Determine the [x, y] coordinate at the center of the cell enclosing the given text.  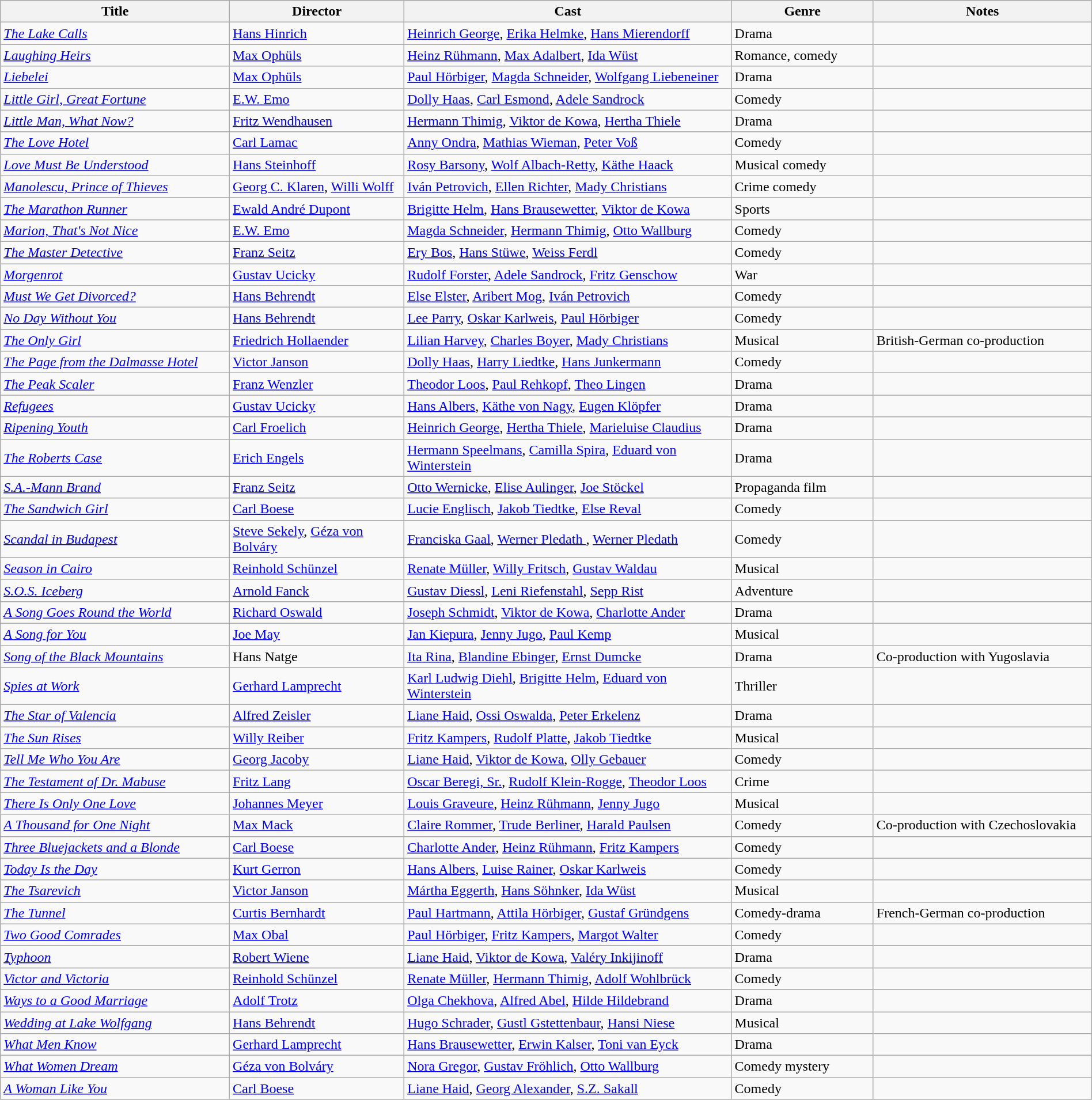
Dolly Haas, Harry Liedtke, Hans Junkermann [568, 362]
Romance, comedy [802, 55]
Tell Me Who You Are [115, 760]
Olga Chekhova, Alfred Abel, Hilde Hildebrand [568, 1000]
Co-production with Yugoslavia [983, 656]
Scandal in Budapest [115, 539]
Iván Petrovich, Ellen Richter, Mady Christians [568, 187]
Jan Kiepura, Jenny Jugo, Paul Kemp [568, 634]
Magda Schneider, Hermann Thimig, Otto Wallburg [568, 230]
Richard Oswald [317, 612]
Heinrich George, Erika Helmke, Hans Mierendorff [568, 33]
The Lake Calls [115, 33]
Renate Müller, Hermann Thimig, Adolf Wohlbrück [568, 978]
Curtis Bernhardt [317, 913]
Thriller [802, 686]
Manolescu, Prince of Thieves [115, 187]
The Marathon Runner [115, 208]
Hans Albers, Käthe von Nagy, Eugen Klöpfer [568, 406]
Max Obal [317, 935]
Georg Jacoby [317, 760]
Spies at Work [115, 686]
Liane Haid, Viktor de Kowa, Valéry Inkijinoff [568, 957]
Marion, That's Not Nice [115, 230]
Robert Wiene [317, 957]
The Sun Rises [115, 738]
Steve Sekely, Géza von Bolváry [317, 539]
A Thousand for One Night [115, 825]
What Women Dream [115, 1067]
Paul Hartmann, Attila Hörbiger, Gustaf Gründgens [568, 913]
The Star of Valencia [115, 716]
Paul Hörbiger, Magda Schneider, Wolfgang Liebeneiner [568, 77]
Dolly Haas, Carl Esmond, Adele Sandrock [568, 99]
Genre [802, 12]
British-German co-production [983, 340]
Karl Ludwig Diehl, Brigitte Helm, Eduard von Winterstein [568, 686]
Crime comedy [802, 187]
Must We Get Divorced? [115, 297]
Hans Hinrich [317, 33]
Mártha Eggerth, Hans Söhnker, Ida Wüst [568, 891]
No Day Without You [115, 318]
Hans Steinhoff [317, 165]
Franz Wenzler [317, 384]
Liane Haid, Viktor de Kowa, Olly Gebauer [568, 760]
Hans Natge [317, 656]
Louis Graveure, Heinz Rühmann, Jenny Jugo [568, 803]
Joseph Schmidt, Viktor de Kowa, Charlotte Ander [568, 612]
A Song for You [115, 634]
S.A.-Mann Brand [115, 487]
Hermann Speelmans, Camilla Spira, Eduard von Winterstein [568, 457]
The Only Girl [115, 340]
Géza von Bolváry [317, 1067]
Willy Reiber [317, 738]
Little Girl, Great Fortune [115, 99]
Crime [802, 782]
S.O.S. Iceberg [115, 590]
Fritz Wendhausen [317, 121]
Brigitte Helm, Hans Brausewetter, Viktor de Kowa [568, 208]
Adventure [802, 590]
Alfred Zeisler [317, 716]
Musical comedy [802, 165]
Ripening Youth [115, 428]
Heinz Rühmann, Max Adalbert, Ida Wüst [568, 55]
The Tunnel [115, 913]
Gustav Diessl, Leni Riefenstahl, Sepp Rist [568, 590]
Today Is the Day [115, 869]
Wedding at Lake Wolfgang [115, 1022]
Lilian Harvey, Charles Boyer, Mady Christians [568, 340]
Oscar Beregi, Sr., Rudolf Klein-Rogge, Theodor Loos [568, 782]
Ery Bos, Hans Stüwe, Weiss Ferdl [568, 252]
Adolf Trotz [317, 1000]
Typhoon [115, 957]
Ita Rina, Blandine Ebinger, Ernst Dumcke [568, 656]
Carl Froelich [317, 428]
Friedrich Hollaender [317, 340]
Liane Haid, Georg Alexander, S.Z. Sakall [568, 1088]
A Song Goes Round the World [115, 612]
The Master Detective [115, 252]
Comedy mystery [802, 1067]
Song of the Black Mountains [115, 656]
The Peak Scaler [115, 384]
War [802, 275]
Joe May [317, 634]
A Woman Like You [115, 1088]
Little Man, What Now? [115, 121]
Liebelei [115, 77]
Liane Haid, Ossi Oswalda, Peter Erkelenz [568, 716]
Victor and Victoria [115, 978]
Paul Hörbiger, Fritz Kampers, Margot Walter [568, 935]
Erich Engels [317, 457]
Kurt Gerron [317, 869]
Sports [802, 208]
What Men Know [115, 1045]
Two Good Comrades [115, 935]
The Tsarevich [115, 891]
Hugo Schrader, Gustl Gstettenbaur, Hansi Niese [568, 1022]
Season in Cairo [115, 568]
Anny Ondra, Mathias Wieman, Peter Voß [568, 143]
Theodor Loos, Paul Rehkopf, Theo Lingen [568, 384]
The Page from the Dalmasse Hotel [115, 362]
Fritz Kampers, Rudolf Platte, Jakob Tiedtke [568, 738]
Renate Müller, Willy Fritsch, Gustav Waldau [568, 568]
Ways to a Good Marriage [115, 1000]
Lee Parry, Oskar Karlweis, Paul Hörbiger [568, 318]
Rudolf Forster, Adele Sandrock, Fritz Genschow [568, 275]
Title [115, 12]
Morgenrot [115, 275]
Johannes Meyer [317, 803]
Hans Albers, Luise Rainer, Oskar Karlweis [568, 869]
Nora Gregor, Gustav Fröhlich, Otto Wallburg [568, 1067]
Cast [568, 12]
Heinrich George, Hertha Thiele, Marieluise Claudius [568, 428]
Franciska Gaal, Werner Pledath , Werner Pledath [568, 539]
The Sandwich Girl [115, 509]
There Is Only One Love [115, 803]
French-German co-production [983, 913]
The Roberts Case [115, 457]
Otto Wernicke, Elise Aulinger, Joe Stöckel [568, 487]
Three Bluejackets and a Blonde [115, 847]
Else Elster, Aribert Mog, Iván Petrovich [568, 297]
Rosy Barsony, Wolf Albach-Retty, Käthe Haack [568, 165]
Arnold Fanck [317, 590]
Comedy-drama [802, 913]
Co-production with Czechoslovakia [983, 825]
Carl Lamac [317, 143]
Georg C. Klaren, Willi Wolff [317, 187]
Director [317, 12]
Notes [983, 12]
Fritz Lang [317, 782]
Hans Brausewetter, Erwin Kalser, Toni van Eyck [568, 1045]
Charlotte Ander, Heinz Rühmann, Fritz Kampers [568, 847]
Refugees [115, 406]
Claire Rommer, Trude Berliner, Harald Paulsen [568, 825]
Max Mack [317, 825]
Propaganda film [802, 487]
The Testament of Dr. Mabuse [115, 782]
Laughing Heirs [115, 55]
The Love Hotel [115, 143]
Hermann Thimig, Viktor de Kowa, Hertha Thiele [568, 121]
Ewald André Dupont [317, 208]
Lucie Englisch, Jakob Tiedtke, Else Reval [568, 509]
Love Must Be Understood [115, 165]
